Output the [X, Y] coordinate of the center of the cell containing the given text.  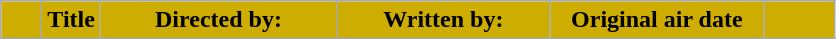
Original air date [657, 20]
Title [72, 20]
Written by: [443, 20]
Directed by: [218, 20]
